Identify which cell holds the provided text, then report its [x, y] central coordinate. 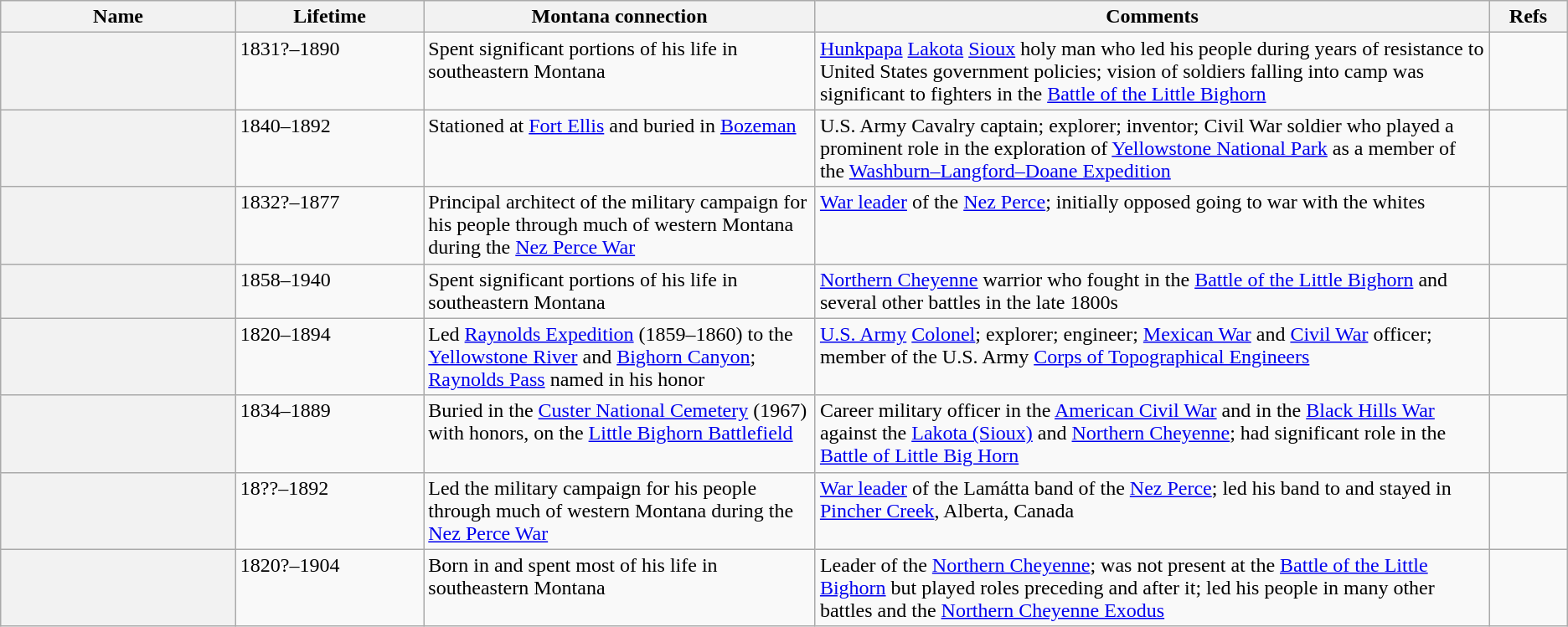
Stationed at Fort Ellis and buried in Bozeman [620, 148]
Buried in the Custer National Cemetery (1967) with honors, on the Little Bighorn Battlefield [620, 434]
Led Raynolds Expedition (1859–1860) to the Yellowstone River and Bighorn Canyon; Raynolds Pass named in his honor [620, 357]
1834–1889 [329, 434]
War leader of the Nez Perce; initially opposed going to war with the whites [1152, 225]
Refs [1529, 17]
1831?–1890 [329, 71]
Comments [1152, 17]
Name [119, 17]
War leader of the Lamátta band of the Nez Perce; led his band to and stayed in Pincher Creek, Alberta, Canada [1152, 511]
1832?–1877 [329, 225]
Principal architect of the military campaign for his people through much of western Montana during the Nez Perce War [620, 225]
Lifetime [329, 17]
1820–1894 [329, 357]
1820?–1904 [329, 588]
U.S. Army Colonel; explorer; engineer; Mexican War and Civil War officer; member of the U.S. Army Corps of Topographical Engineers [1152, 357]
Northern Cheyenne warrior who fought in the Battle of the Little Bighorn and several other battles in the late 1800s [1152, 291]
Led the military campaign for his people through much of western Montana during the Nez Perce War [620, 511]
18??–1892 [329, 511]
1858–1940 [329, 291]
Born in and spent most of his life in southeastern Montana [620, 588]
Montana connection [620, 17]
1840–1892 [329, 148]
